Return the (x, y) coordinate for the center point of the cell that contains the specified text.  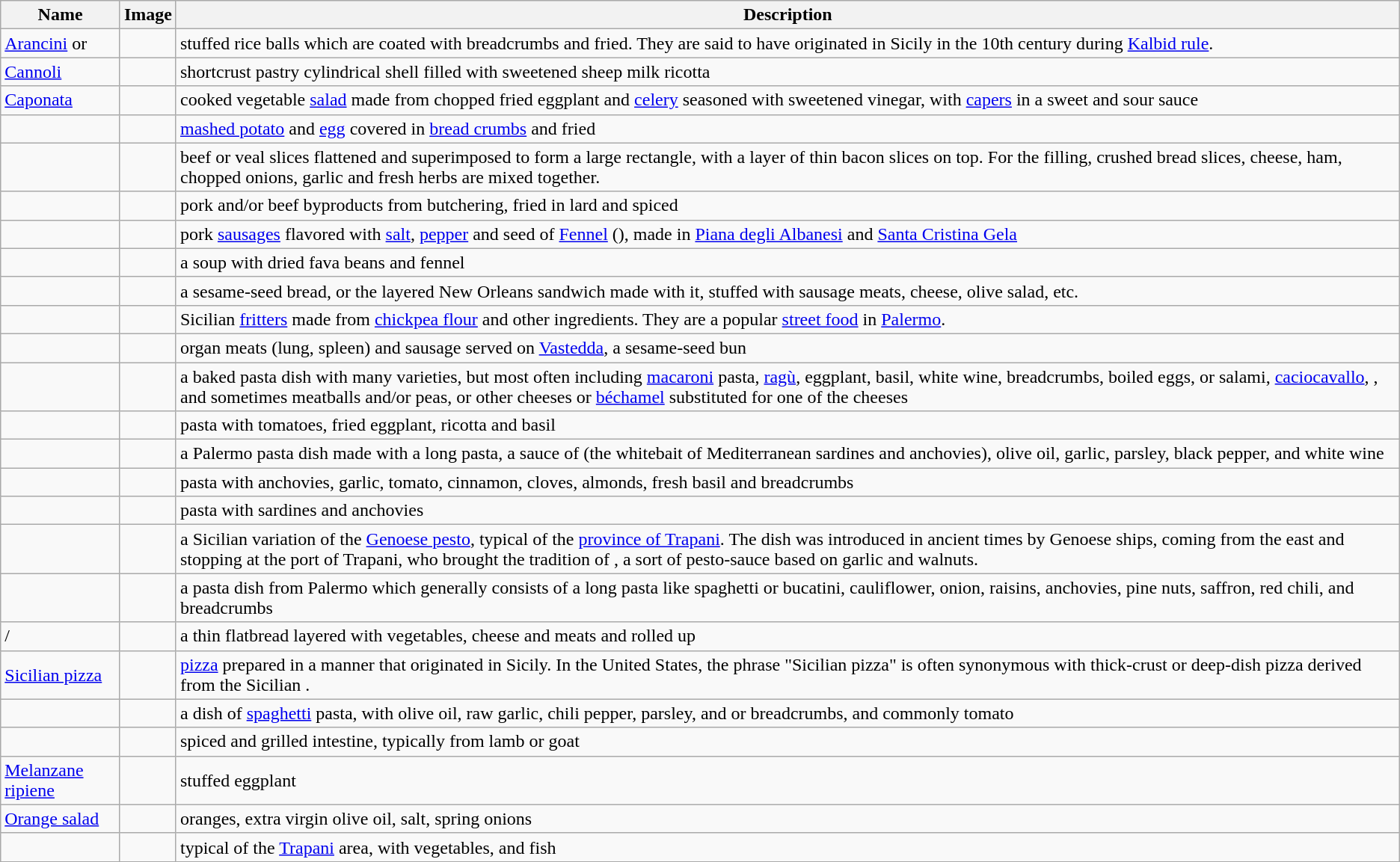
a dish of spaghetti pasta, with olive oil, raw garlic, chili pepper, parsley, and or breadcrumbs, and commonly tomato (787, 713)
pork sausages flavored with salt, pepper and seed of Fennel (), made in Piana degli Albanesi and Santa Cristina Gela (787, 234)
Arancini or (61, 43)
pasta with anchovies, garlic, tomato, cinnamon, cloves, almonds, fresh basil and breadcrumbs (787, 482)
stuffed eggplant (787, 781)
pasta with tomatoes, fried eggplant, ricotta and basil (787, 425)
Image (148, 15)
Orange salad (61, 819)
cooked vegetable salad made from chopped fried eggplant and celery seasoned with sweetened vinegar, with capers in a sweet and sour sauce (787, 100)
Description (787, 15)
Sicilian fritters made from chickpea flour and other ingredients. They are a popular street food in Palermo. (787, 319)
Cannoli (61, 72)
pasta with sardines and anchovies (787, 511)
a sesame-seed bread, or the layered New Orleans sandwich made with it, stuffed with sausage meats, cheese, olive salad, etc. (787, 291)
Caponata (61, 100)
spiced and grilled intestine, typically from lamb or goat (787, 742)
typical of the Trapani area, with vegetables, and fish (787, 847)
a soup with dried fava beans and fennel (787, 262)
Sicilian pizza (61, 674)
a thin flatbread layered with vegetables, cheese and meats and rolled up (787, 636)
pork and/or beef byproducts from butchering, fried in lard and spiced (787, 206)
shortcrust pastry cylindrical shell filled with sweetened sheep milk ricotta (787, 72)
Name (61, 15)
organ meats (lung, spleen) and sausage served on Vastedda, a sesame-seed bun (787, 348)
/ (61, 636)
stuffed rice balls which are coated with breadcrumbs and fried. They are said to have originated in Sicily in the 10th century during Kalbid rule. (787, 43)
mashed potato and egg covered in bread crumbs and fried (787, 129)
Melanzane ripiene (61, 781)
oranges, extra virgin olive oil, salt, spring onions (787, 819)
